Identify which cell holds the provided text, then report its [X, Y] central coordinate. 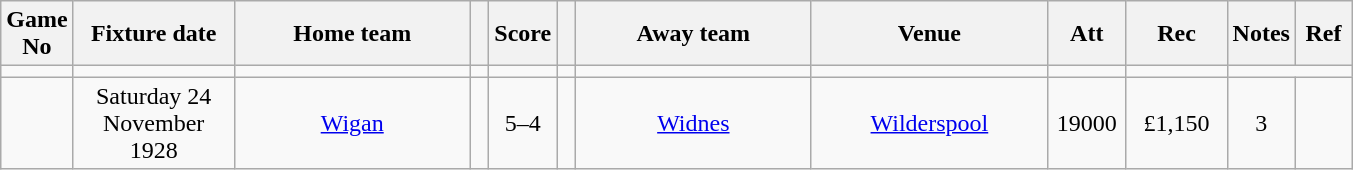
Notes [1261, 34]
19000 [1086, 123]
Game No [37, 34]
3 [1261, 123]
Score [523, 34]
Home team [352, 34]
Att [1086, 34]
Rec [1176, 34]
Wigan [352, 123]
Venue [929, 34]
Saturday 24 November 1928 [154, 123]
Fixture date [154, 34]
5–4 [523, 123]
Widnes [693, 123]
Wilderspool [929, 123]
Away team [693, 34]
Ref [1323, 34]
£1,150 [1176, 123]
